Pinpoint the cell where the given text exists, returning its [X, Y] midpoint coordinate. 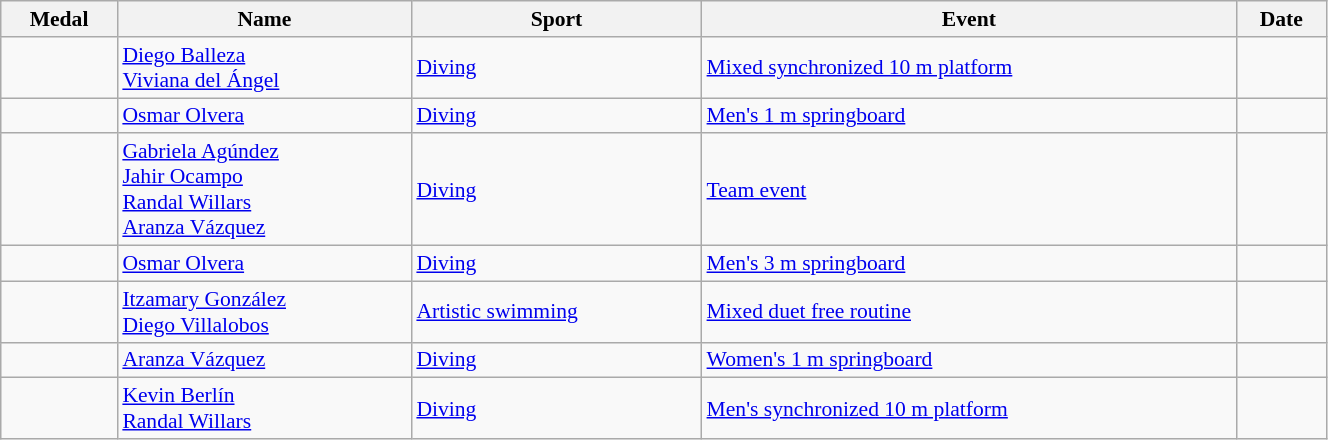
Medal [60, 19]
Artistic swimming [556, 312]
Men's synchronized 10 m platform [970, 408]
Date [1281, 19]
Diego BallezaViviana del Ángel [264, 68]
Name [264, 19]
Mixed duet free routine [970, 312]
Mixed synchronized 10 m platform [970, 68]
Sport [556, 19]
Men's 1 m springboard [970, 116]
Event [970, 19]
Gabriela AgúndezJahir OcampoRandal WillarsAranza Vázquez [264, 190]
Women's 1 m springboard [970, 360]
Men's 3 m springboard [970, 264]
Kevin BerlínRandal Willars [264, 408]
Itzamary González Diego Villalobos [264, 312]
Aranza Vázquez [264, 360]
Team event [970, 190]
